Scan for the cell matching the given text and deliver its (x, y) coordinate at center. 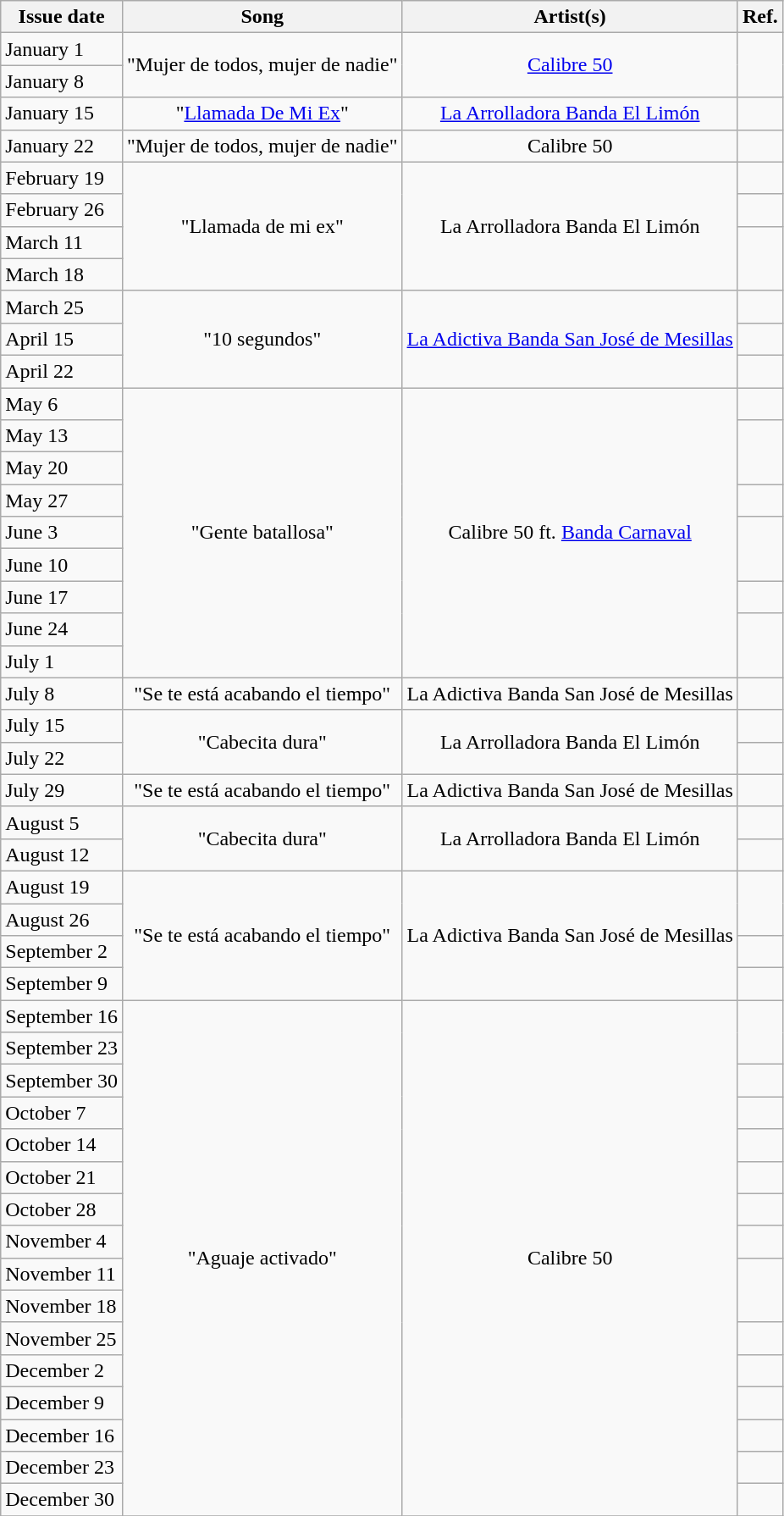
May 20 (62, 468)
April 15 (62, 339)
March 25 (62, 307)
January 15 (62, 113)
July 1 (62, 661)
June 3 (62, 533)
March 11 (62, 242)
Ref. (760, 17)
Calibre 50 ft. Banda Carnaval (570, 534)
December 2 (62, 1370)
"Aguaje activado" (262, 1259)
September 23 (62, 1048)
October 28 (62, 1209)
September 2 (62, 952)
November 25 (62, 1338)
"Llamada De Mi Ex" (262, 113)
July 29 (62, 790)
December 9 (62, 1403)
November 18 (62, 1306)
Issue date (62, 17)
January 8 (62, 81)
June 10 (62, 565)
February 19 (62, 178)
October 21 (62, 1177)
September 16 (62, 1016)
"Llamada de mi ex" (262, 226)
July 22 (62, 758)
August 5 (62, 822)
August 19 (62, 887)
April 22 (62, 371)
February 26 (62, 210)
January 22 (62, 146)
Artist(s) (570, 17)
September 30 (62, 1081)
August 12 (62, 855)
June 17 (62, 597)
June 24 (62, 629)
November 11 (62, 1274)
January 1 (62, 49)
May 27 (62, 501)
May 6 (62, 404)
December 30 (62, 1500)
Song (262, 17)
"10 segundos" (262, 339)
December 16 (62, 1436)
March 18 (62, 274)
May 13 (62, 436)
December 23 (62, 1468)
October 14 (62, 1145)
September 9 (62, 984)
July 15 (62, 726)
"Gente batallosa" (262, 534)
August 26 (62, 919)
October 7 (62, 1113)
November 4 (62, 1242)
July 8 (62, 694)
